Scan for the cell matching the given text and deliver its (x, y) coordinate at center. 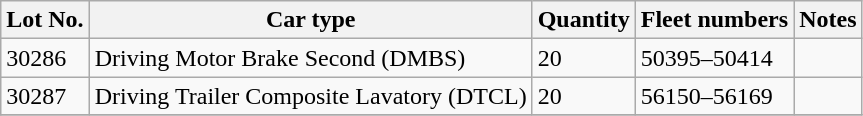
Fleet numbers (714, 20)
Lot No. (45, 20)
50395–50414 (714, 58)
Car type (310, 20)
56150–56169 (714, 96)
Driving Trailer Composite Lavatory (DTCL) (310, 96)
Quantity (584, 20)
Notes (828, 20)
30287 (45, 96)
30286 (45, 58)
Driving Motor Brake Second (DMBS) (310, 58)
